Provide the [X, Y] coordinate of the cell's center where the given text is located.  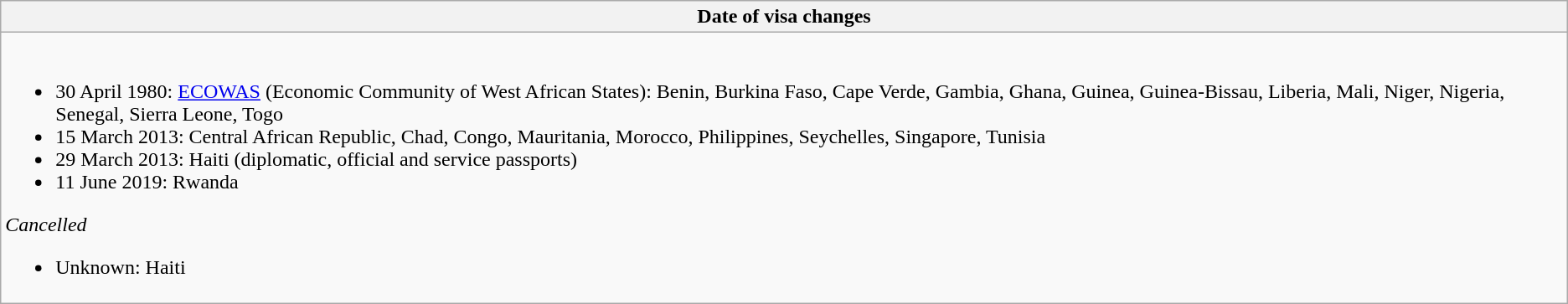
Date of visa changes [784, 17]
